Extract the (X, Y) coordinate from the center of the cell holding the provided text.  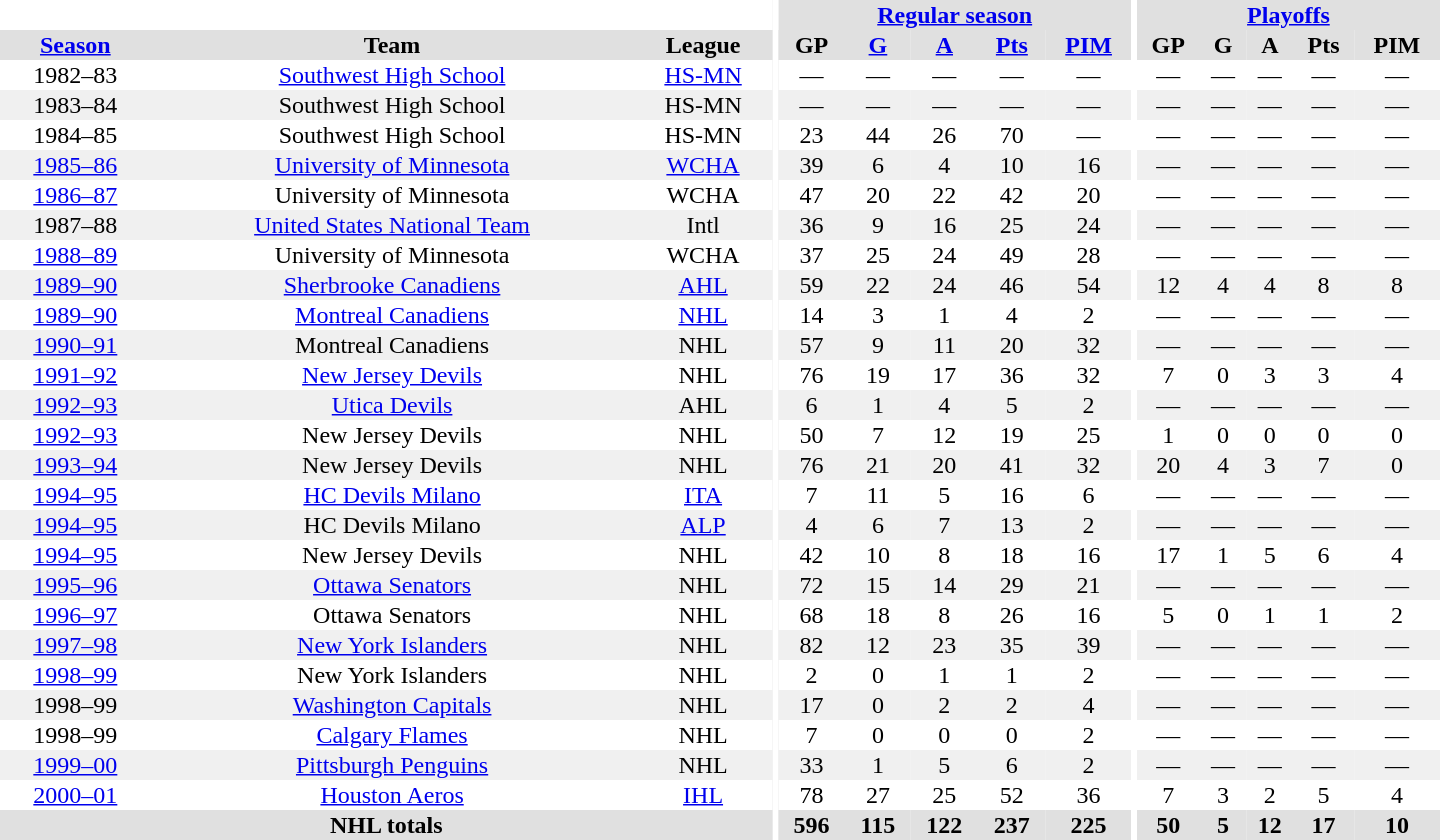
46 (1012, 285)
United States National Team (392, 225)
15 (878, 585)
1988–89 (76, 255)
68 (812, 615)
70 (1012, 135)
Utica Devils (392, 405)
1996–97 (76, 615)
Washington Capitals (392, 705)
1993–94 (76, 465)
54 (1089, 285)
1985–86 (76, 165)
52 (1012, 795)
237 (1012, 825)
1991–92 (76, 375)
Calgary Flames (392, 735)
IHL (702, 795)
59 (812, 285)
1999–00 (76, 765)
Season (76, 45)
Pittsburgh Penguins (392, 765)
78 (812, 795)
ALP (702, 525)
2000–01 (76, 795)
League (702, 45)
72 (812, 585)
225 (1089, 825)
1987–88 (76, 225)
13 (1012, 525)
122 (945, 825)
1995–96 (76, 585)
82 (812, 645)
1982–83 (76, 75)
Houston Aeros (392, 795)
Playoffs (1288, 15)
33 (812, 765)
1990–91 (76, 345)
1997–98 (76, 645)
29 (1012, 585)
1983–84 (76, 105)
27 (878, 795)
Sherbrooke Canadiens (392, 285)
115 (878, 825)
41 (1012, 465)
NHL totals (386, 825)
49 (1012, 255)
596 (812, 825)
Team (392, 45)
1986–87 (76, 195)
28 (1089, 255)
44 (878, 135)
57 (812, 345)
Regular season (955, 15)
1984–85 (76, 135)
37 (812, 255)
ITA (702, 495)
Intl (702, 225)
35 (1012, 645)
47 (812, 195)
